Extract the (X, Y) coordinate from the center of the cell holding the provided text.  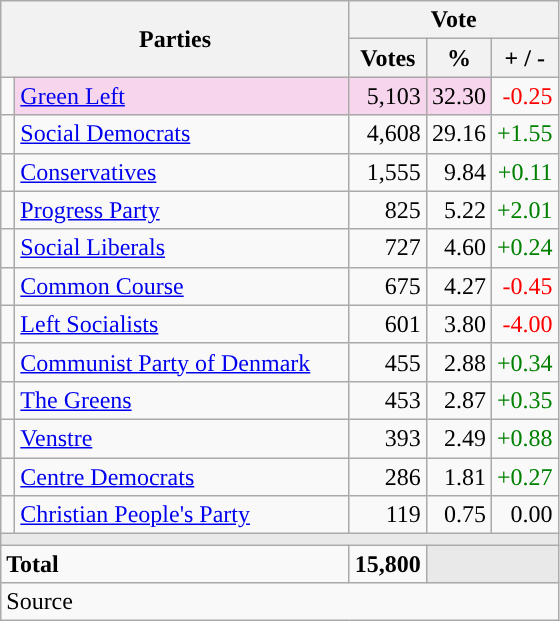
1.81 (458, 477)
1,555 (388, 172)
+0.88 (524, 438)
2.49 (458, 438)
Green Left (182, 96)
0.00 (524, 515)
3.80 (458, 324)
601 (388, 324)
9.84 (458, 172)
Communist Party of Denmark (182, 362)
+0.27 (524, 477)
727 (388, 248)
Total (176, 564)
Social Democrats (182, 134)
+ / - (524, 58)
119 (388, 515)
2.87 (458, 400)
+0.34 (524, 362)
Parties (176, 39)
5,103 (388, 96)
% (458, 58)
The Greens (182, 400)
5.22 (458, 210)
29.16 (458, 134)
455 (388, 362)
+1.55 (524, 134)
4.60 (458, 248)
393 (388, 438)
0.75 (458, 515)
15,800 (388, 564)
+0.11 (524, 172)
Votes (388, 58)
Christian People's Party (182, 515)
453 (388, 400)
Venstre (182, 438)
Common Course (182, 286)
-0.25 (524, 96)
Progress Party (182, 210)
286 (388, 477)
+2.01 (524, 210)
Left Socialists (182, 324)
Social Liberals (182, 248)
2.88 (458, 362)
+0.35 (524, 400)
825 (388, 210)
4,608 (388, 134)
Vote (454, 20)
675 (388, 286)
32.30 (458, 96)
-4.00 (524, 324)
Source (280, 602)
-0.45 (524, 286)
+0.24 (524, 248)
4.27 (458, 286)
Centre Democrats (182, 477)
Conservatives (182, 172)
